From the cell containing the given text, extract its center point as [X, Y] coordinate. 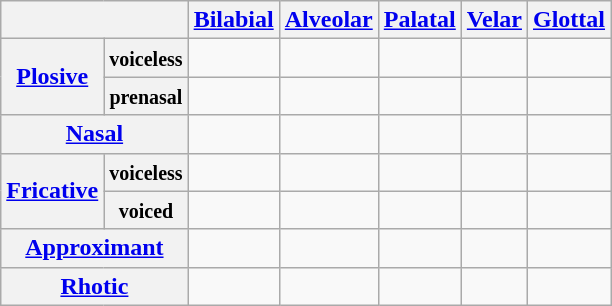
Alveolar [328, 20]
Plosive [52, 77]
Rhotic [94, 286]
Approximant [94, 248]
Palatal [420, 20]
Nasal [94, 134]
Glottal [568, 20]
Fricative [52, 191]
Velar [494, 20]
prenasal [146, 96]
Bilabial [234, 20]
voiced [146, 210]
